Return (x, y) of the center of cell containing provided text 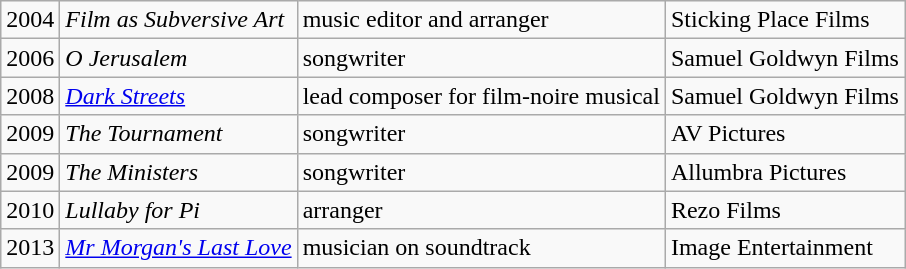
musician on soundtrack (481, 248)
Rezo Films (784, 210)
Lullaby for Pi (178, 210)
Sticking Place Films (784, 20)
2013 (30, 248)
2006 (30, 58)
Dark Streets (178, 96)
Mr Morgan's Last Love (178, 248)
arranger (481, 210)
Image Entertainment (784, 248)
2004 (30, 20)
music editor and arranger (481, 20)
2008 (30, 96)
Film as Subversive Art (178, 20)
The Tournament (178, 134)
The Ministers (178, 172)
AV Pictures (784, 134)
2010 (30, 210)
lead composer for film-noire musical (481, 96)
O Jerusalem (178, 58)
Allumbra Pictures (784, 172)
